Find where the given text appears and provide that cell's center as [x, y] coordinate. 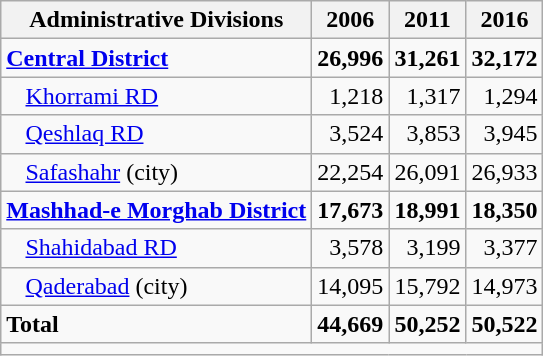
2016 [504, 20]
22,254 [350, 172]
14,095 [350, 286]
1,317 [428, 96]
Central District [156, 58]
1,294 [504, 96]
Mashhad-e Morghab District [156, 210]
44,669 [350, 324]
17,673 [350, 210]
3,524 [350, 134]
14,973 [504, 286]
3,377 [504, 248]
3,853 [428, 134]
Qaderabad (city) [156, 286]
50,522 [504, 324]
Khorrami RD [156, 96]
26,091 [428, 172]
31,261 [428, 58]
2011 [428, 20]
Qeshlaq RD [156, 134]
50,252 [428, 324]
15,792 [428, 286]
2006 [350, 20]
32,172 [504, 58]
3,945 [504, 134]
Administrative Divisions [156, 20]
26,933 [504, 172]
Safashahr (city) [156, 172]
Total [156, 324]
3,199 [428, 248]
18,350 [504, 210]
1,218 [350, 96]
Shahidabad RD [156, 248]
26,996 [350, 58]
18,991 [428, 210]
3,578 [350, 248]
